Capture the cell that displays the provided text and extract its [X, Y] central coordinate. 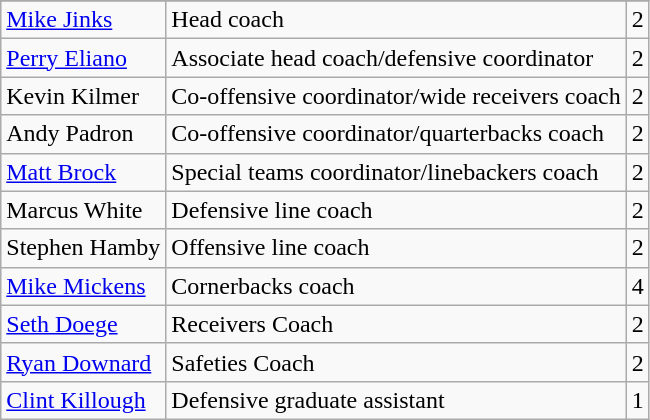
Marcus White [84, 210]
Co-offensive coordinator/wide receivers coach [396, 96]
Andy Padron [84, 134]
Mike Mickens [84, 286]
Ryan Downard [84, 362]
Head coach [396, 20]
4 [638, 286]
Matt Brock [84, 172]
Associate head coach/defensive coordinator [396, 58]
Seth Doege [84, 324]
Stephen Hamby [84, 248]
Receivers Coach [396, 324]
Kevin Kilmer [84, 96]
Co-offensive coordinator/quarterbacks coach [396, 134]
Perry Eliano [84, 58]
1 [638, 400]
Special teams coordinator/linebackers coach [396, 172]
Safeties Coach [396, 362]
Clint Killough [84, 400]
Defensive line coach [396, 210]
Defensive graduate assistant [396, 400]
Offensive line coach [396, 248]
Cornerbacks coach [396, 286]
Mike Jinks [84, 20]
